Return the (X, Y) coordinate for the center point of the cell that contains the specified text.  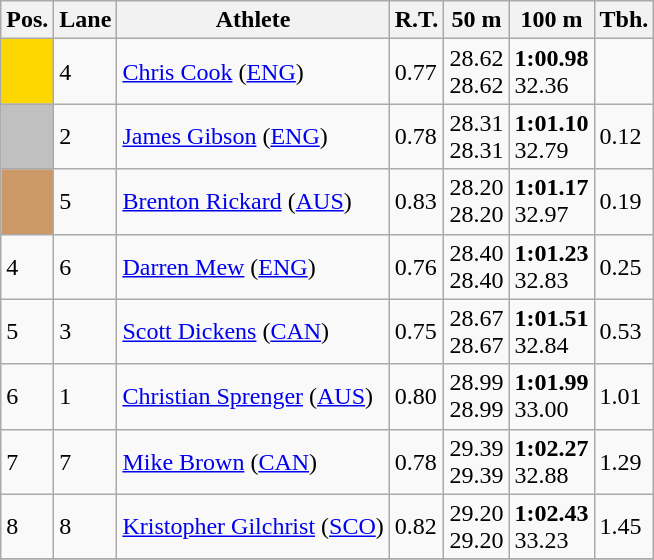
Athlete (253, 20)
Chris Cook (ENG) (253, 72)
1:00.9832.36 (552, 72)
1 (86, 396)
28.4028.40 (476, 266)
Scott Dickens (CAN) (253, 332)
Brenton Rickard (AUS) (253, 202)
1.45 (624, 526)
James Gibson (ENG) (253, 136)
0.75 (416, 332)
Christian Sprenger (AUS) (253, 396)
28.9928.99 (476, 396)
0.82 (416, 526)
0.77 (416, 72)
R.T. (416, 20)
1:02.2732.88 (552, 462)
1:01.1732.97 (552, 202)
1.01 (624, 396)
0.76 (416, 266)
1:01.1032.79 (552, 136)
0.25 (624, 266)
100 m (552, 20)
3 (86, 332)
1.29 (624, 462)
29.2029.20 (476, 526)
28.3128.31 (476, 136)
28.6228.62 (476, 72)
Tbh. (624, 20)
50 m (476, 20)
1:01.9933.00 (552, 396)
Lane (86, 20)
Mike Brown (CAN) (253, 462)
Darren Mew (ENG) (253, 266)
0.83 (416, 202)
28.6728.67 (476, 332)
0.12 (624, 136)
Kristopher Gilchrist (SCO) (253, 526)
0.53 (624, 332)
29.3929.39 (476, 462)
0.19 (624, 202)
0.80 (416, 396)
1:02.4333.23 (552, 526)
28.2028.20 (476, 202)
2 (86, 136)
Pos. (28, 20)
1:01.2332.83 (552, 266)
1:01.5132.84 (552, 332)
